Locate the cell with the specified text and output its (x, y) center coordinate. 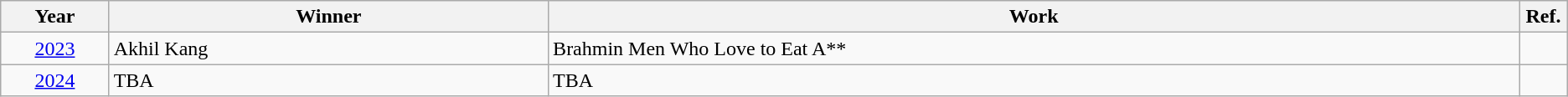
Ref. (1543, 17)
Akhil Kang (328, 48)
2023 (55, 48)
Brahmin Men Who Love to Eat A** (1034, 48)
2024 (55, 80)
Winner (328, 17)
Year (55, 17)
Work (1034, 17)
